For the text-containing cell, return its midpoint in (x, y) coordinate format. 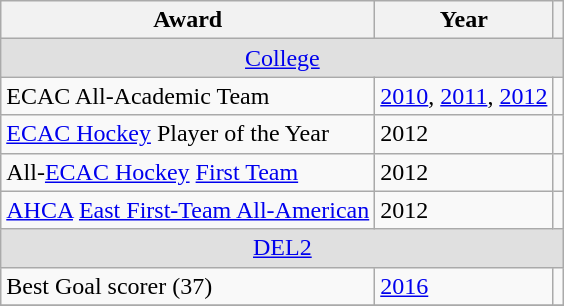
Award (188, 20)
All-ECAC Hockey First Team (188, 172)
2010, 2011, 2012 (464, 96)
Year (464, 20)
AHCA East First-Team All-American (188, 210)
2016 (464, 286)
DEL2 (282, 248)
Best Goal scorer (37) (188, 286)
ECAC Hockey Player of the Year (188, 134)
ECAC All-Academic Team (188, 96)
College (282, 58)
